Extract the (x, y) coordinate from the center of the cell holding the provided text.  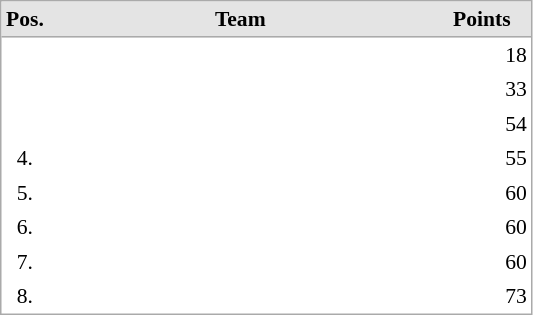
54 (482, 123)
33 (482, 89)
Team (240, 20)
73 (482, 296)
7. (26, 261)
5. (26, 193)
8. (26, 296)
55 (482, 158)
4. (26, 158)
18 (482, 55)
Pos. (26, 20)
Points (482, 20)
6. (26, 227)
